Capture the cell that displays the provided text and extract its (x, y) central coordinate. 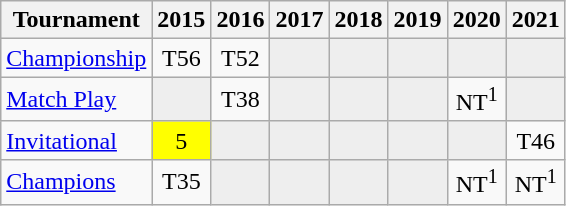
2020 (476, 20)
T56 (182, 58)
Tournament (76, 20)
2019 (418, 20)
T52 (240, 58)
2016 (240, 20)
2017 (300, 20)
T46 (536, 140)
5 (182, 140)
Champions (76, 182)
Invitational (76, 140)
T35 (182, 182)
T38 (240, 100)
2021 (536, 20)
2018 (358, 20)
2015 (182, 20)
Match Play (76, 100)
Championship (76, 58)
